For the text-containing cell, return its midpoint in (X, Y) coordinate format. 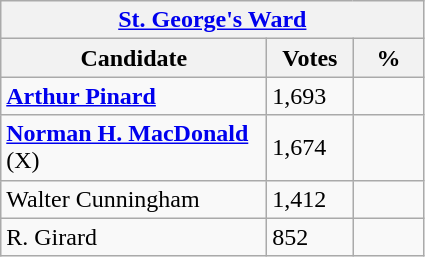
Arthur Pinard (134, 96)
Votes (310, 58)
Candidate (134, 58)
% (388, 58)
1,412 (310, 199)
St. George's Ward (212, 20)
1,674 (310, 148)
R. Girard (134, 237)
Norman H. MacDonald (X) (134, 148)
1,693 (310, 96)
852 (310, 237)
Walter Cunningham (134, 199)
